Pinpoint the cell where the given text exists, returning its [x, y] midpoint coordinate. 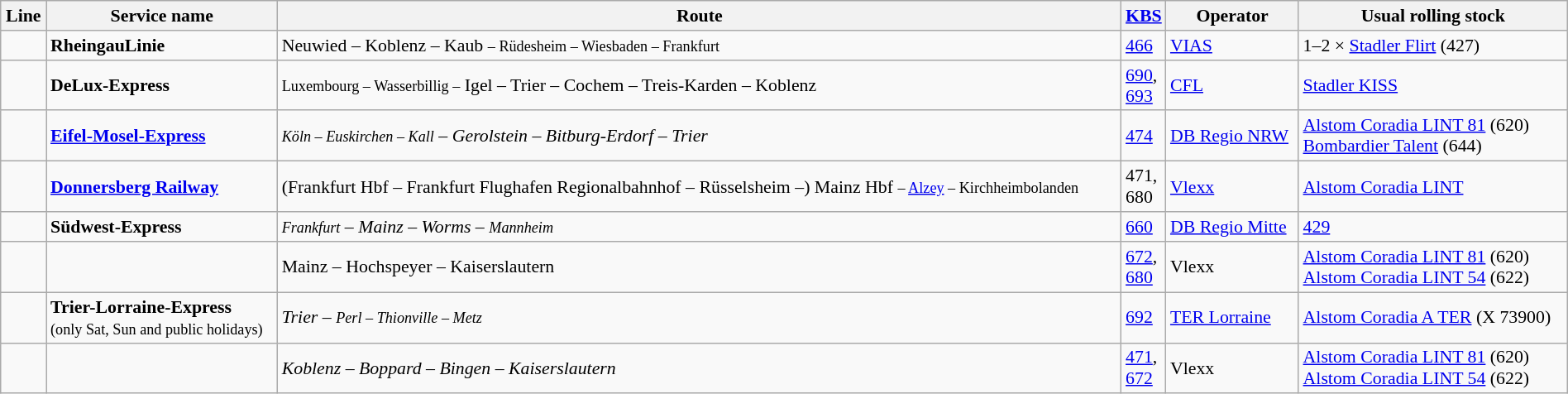
Donnersberg Railway [162, 185]
(Frankfurt Hbf – Frankfurt Flughafen Regionalbahnhof – Rüsselsheim –) Mainz Hbf – Alzey – Kirchheimbolanden [700, 185]
466 [1144, 45]
Alstom Coradia LINT [1432, 185]
KBS [1144, 15]
VIAS [1232, 45]
474 [1144, 136]
Alstom Coradia A TER (X 73900) [1432, 316]
Trier – Perl – Thionville – Metz [700, 316]
Mainz – Hochspeyer – Kaiserslautern [700, 267]
Luxembourg – Wasserbillig – Igel – Trier – Cochem – Treis-Karden – Koblenz [700, 84]
Köln – Euskirchen – Kall – Gerolstein – Bitburg-Erdorf – Trier [700, 136]
1–2 × Stadler Flirt (427) [1432, 45]
Route [700, 15]
Neuwied – Koblenz – Kaub – Rüdesheim – Wiesbaden – Frankfurt [700, 45]
672, 680 [1144, 267]
471, 672 [1144, 368]
692 [1144, 316]
471, 680 [1144, 185]
Stadler KISS [1432, 84]
RheingauLinie [162, 45]
Südwest-Express [162, 226]
Trier-Lorraine-Express(only Sat, Sun and public holidays) [162, 316]
DB Regio Mitte [1232, 226]
Service name [162, 15]
Koblenz – Boppard – Bingen – Kaiserslautern [700, 368]
Usual rolling stock [1432, 15]
Operator [1232, 15]
Eifel-Mosel-Express [162, 136]
690, 693 [1144, 84]
DB Regio NRW [1232, 136]
TER Lorraine [1232, 316]
Frankfurt – Mainz – Worms – Mannheim [700, 226]
660 [1144, 226]
Line [23, 15]
Alstom Coradia LINT 81 (620)Bombardier Talent (644) [1432, 136]
CFL [1232, 84]
DeLux-Express [162, 84]
429 [1432, 226]
